Search for the cell housing the specified text and yield its (x, y) center coordinate. 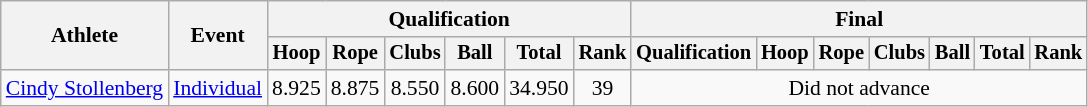
Did not advance (859, 88)
34.950 (538, 88)
Athlete (84, 36)
Individual (218, 88)
8.925 (296, 88)
39 (603, 88)
Event (218, 36)
Final (859, 19)
Cindy Stollenberg (84, 88)
8.600 (474, 88)
8.875 (356, 88)
8.550 (414, 88)
